Identify which cell holds the provided text, then report its (X, Y) central coordinate. 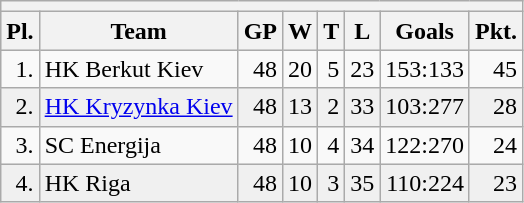
34 (362, 145)
W (300, 31)
3. (20, 145)
Pl. (20, 31)
35 (362, 183)
4 (332, 145)
SC Energija (138, 145)
20 (300, 69)
33 (362, 107)
110:224 (425, 183)
28 (496, 107)
5 (332, 69)
GP (260, 31)
13 (300, 107)
122:270 (425, 145)
Team (138, 31)
T (332, 31)
2. (20, 107)
Pkt. (496, 31)
45 (496, 69)
2 (332, 107)
3 (332, 183)
4. (20, 183)
24 (496, 145)
153:133 (425, 69)
HK Berkut Kiev (138, 69)
Goals (425, 31)
103:277 (425, 107)
1. (20, 69)
HK Riga (138, 183)
HK Kryzynka Kiev (138, 107)
L (362, 31)
